Return (x, y) of the center of cell containing provided text 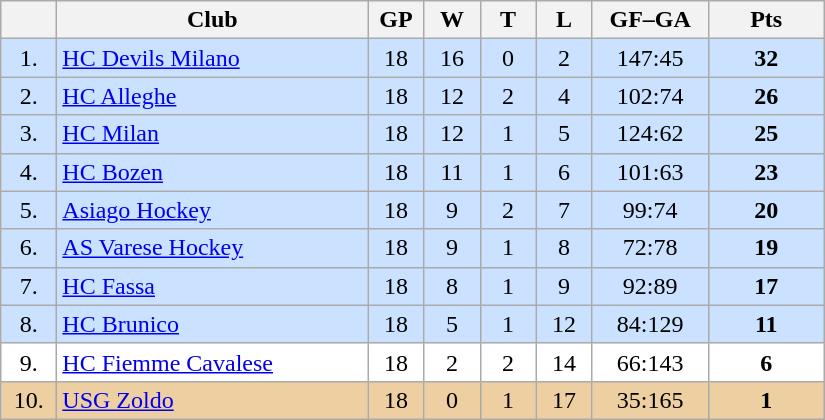
6. (29, 248)
92:89 (650, 286)
AS Varese Hockey (212, 248)
102:74 (650, 96)
GP (396, 20)
Asiago Hockey (212, 210)
66:143 (650, 362)
5. (29, 210)
HC Brunico (212, 324)
8. (29, 324)
4. (29, 172)
14 (564, 362)
HC Alleghe (212, 96)
Club (212, 20)
26 (766, 96)
HC Bozen (212, 172)
25 (766, 134)
1. (29, 58)
10. (29, 400)
GF–GA (650, 20)
23 (766, 172)
3. (29, 134)
W (452, 20)
101:63 (650, 172)
32 (766, 58)
4 (564, 96)
19 (766, 248)
USG Zoldo (212, 400)
124:62 (650, 134)
99:74 (650, 210)
HC Fiemme Cavalese (212, 362)
HC Fassa (212, 286)
84:129 (650, 324)
7 (564, 210)
20 (766, 210)
9. (29, 362)
35:165 (650, 400)
72:78 (650, 248)
16 (452, 58)
HC Devils Milano (212, 58)
T (508, 20)
HC Milan (212, 134)
2. (29, 96)
Pts (766, 20)
7. (29, 286)
147:45 (650, 58)
L (564, 20)
